Search for the cell housing the specified text and yield its [x, y] center coordinate. 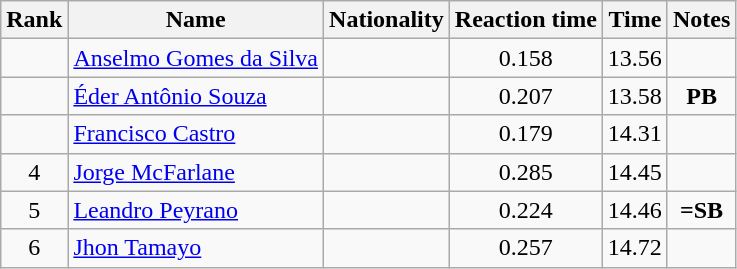
Notes [701, 20]
PB [701, 96]
Francisco Castro [196, 134]
0.224 [526, 210]
0.207 [526, 96]
Nationality [387, 20]
6 [34, 248]
14.45 [634, 172]
13.58 [634, 96]
Anselmo Gomes da Silva [196, 58]
14.46 [634, 210]
Jhon Tamayo [196, 248]
0.285 [526, 172]
0.158 [526, 58]
Éder Antônio Souza [196, 96]
14.31 [634, 134]
Name [196, 20]
5 [34, 210]
4 [34, 172]
=SB [701, 210]
Rank [34, 20]
Time [634, 20]
0.179 [526, 134]
14.72 [634, 248]
Jorge McFarlane [196, 172]
Leandro Peyrano [196, 210]
0.257 [526, 248]
13.56 [634, 58]
Reaction time [526, 20]
